Extract the (X, Y) coordinate from the center of the cell holding the provided text.  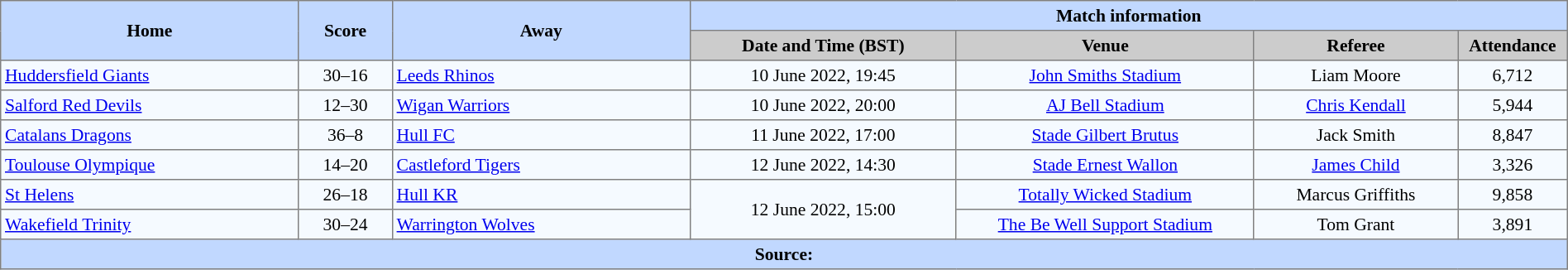
12 June 2022, 15:00 (823, 210)
12–30 (346, 105)
Home (150, 31)
Match information (1128, 16)
Hull KR (541, 195)
Liam Moore (1355, 75)
Wigan Warriors (541, 105)
Source: (784, 254)
Castleford Tigers (541, 165)
Jack Smith (1355, 135)
11 June 2022, 17:00 (823, 135)
Totally Wicked Stadium (1105, 195)
30–24 (346, 224)
St Helens (150, 195)
The Be Well Support Stadium (1105, 224)
9,858 (1513, 195)
5,944 (1513, 105)
Date and Time (BST) (823, 46)
26–18 (346, 195)
Away (541, 31)
10 June 2022, 19:45 (823, 75)
Toulouse Olympique (150, 165)
Venue (1105, 46)
3,891 (1513, 224)
3,326 (1513, 165)
Tom Grant (1355, 224)
Leeds Rhinos (541, 75)
Stade Ernest Wallon (1105, 165)
36–8 (346, 135)
Referee (1355, 46)
John Smiths Stadium (1105, 75)
Wakefield Trinity (150, 224)
Huddersfield Giants (150, 75)
12 June 2022, 14:30 (823, 165)
Warrington Wolves (541, 224)
8,847 (1513, 135)
AJ Bell Stadium (1105, 105)
Attendance (1513, 46)
Score (346, 31)
6,712 (1513, 75)
Hull FC (541, 135)
Chris Kendall (1355, 105)
30–16 (346, 75)
10 June 2022, 20:00 (823, 105)
Stade Gilbert Brutus (1105, 135)
14–20 (346, 165)
Marcus Griffiths (1355, 195)
Salford Red Devils (150, 105)
Catalans Dragons (150, 135)
James Child (1355, 165)
